Pinpoint the cell where the given text exists, returning its (X, Y) midpoint coordinate. 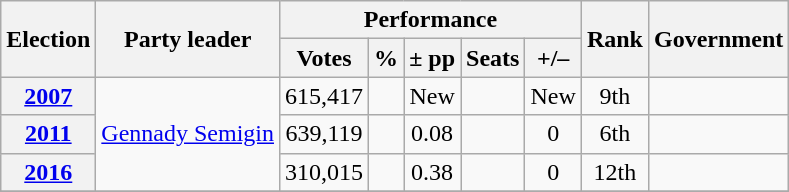
Seats (493, 58)
Party leader (188, 39)
2007 (48, 96)
639,119 (324, 134)
+/– (553, 58)
Election (48, 39)
9th (614, 96)
Gennady Semigin (188, 134)
Performance (431, 20)
6th (614, 134)
Rank (614, 39)
Votes (324, 58)
310,015 (324, 172)
2011 (48, 134)
2016 (48, 172)
± pp (432, 58)
12th (614, 172)
Government (718, 39)
0.08 (432, 134)
615,417 (324, 96)
0.38 (432, 172)
% (386, 58)
